Detect which cell encompasses the target text, then output its [x, y] center coordinate. 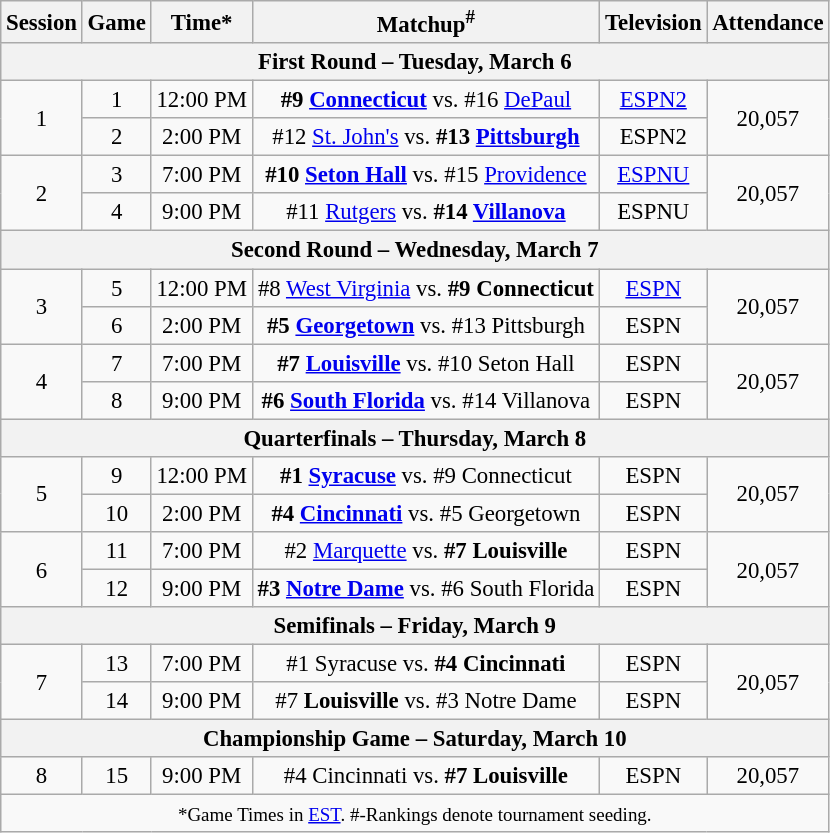
#4 Cincinnati vs. #5 Georgetown [426, 513]
#1 Syracuse vs. #9 Connecticut [426, 476]
13 [116, 664]
#7 Louisville vs. #10 Seton Hall [426, 363]
Attendance [768, 22]
Quarterfinals – Thursday, March 8 [415, 438]
#10 Seton Hall vs. #15 Providence [426, 175]
#8 West Virginia vs. #9 Connecticut [426, 288]
Time* [202, 22]
Championship Game – Saturday, March 10 [415, 739]
*Game Times in EST. #-Rankings denote tournament seeding. [415, 814]
11 [116, 551]
#6 South Florida vs. #14 Villanova [426, 400]
#11 Rutgers vs. #14 Villanova [426, 213]
10 [116, 513]
9 [116, 476]
Television [654, 22]
#5 Georgetown vs. #13 Pittsburgh [426, 325]
Second Round – Wednesday, March 7 [415, 250]
#9 Connecticut vs. #16 DePaul [426, 100]
15 [116, 776]
#4 Cincinnati vs. #7 Louisville [426, 776]
Matchup# [426, 22]
Semifinals – Friday, March 9 [415, 626]
#7 Louisville vs. #3 Notre Dame [426, 701]
Game [116, 22]
12 [116, 588]
#1 Syracuse vs. #4 Cincinnati [426, 664]
14 [116, 701]
Session [42, 22]
#3 Notre Dame vs. #6 South Florida [426, 588]
First Round – Tuesday, March 6 [415, 62]
#12 St. John's vs. #13 Pittsburgh [426, 137]
#2 Marquette vs. #7 Louisville [426, 551]
